Output the [X, Y] coordinate of the center of the cell containing the given text.  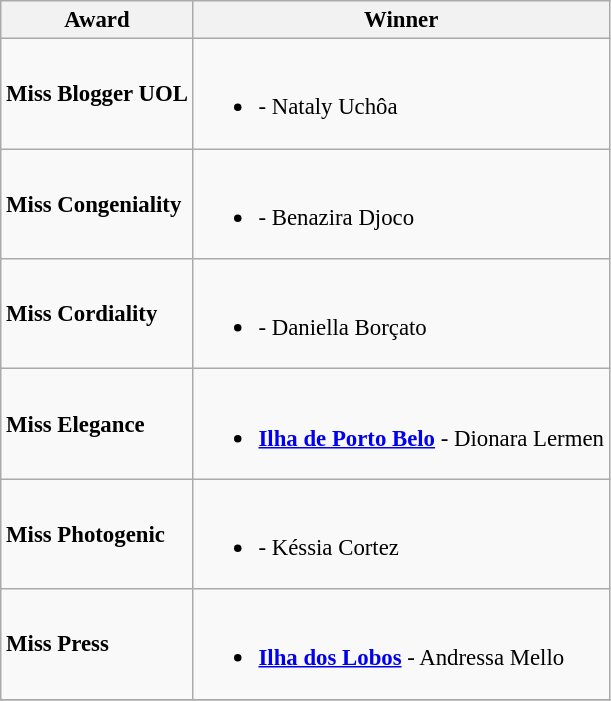
Ilha de Porto Belo - Dionara Lermen [401, 424]
- Benazira Djoco [401, 204]
Miss Blogger UOL [97, 94]
Miss Photogenic [97, 534]
Winner [401, 20]
Award [97, 20]
Miss Elegance [97, 424]
Miss Cordiality [97, 314]
- Daniella Borçato [401, 314]
Miss Congeniality [97, 204]
Ilha dos Lobos - Andressa Mello [401, 644]
Miss Press [97, 644]
- Nataly Uchôa [401, 94]
- Késsia Cortez [401, 534]
